Pinpoint the cell where the given text exists, returning its (x, y) midpoint coordinate. 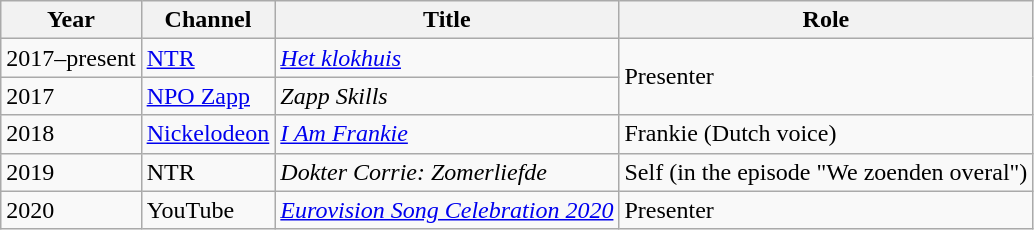
2020 (71, 210)
Role (826, 20)
Self (in the episode "We zoenden overal") (826, 172)
YouTube (208, 210)
Nickelodeon (208, 134)
2017–present (71, 58)
Het klokhuis (447, 58)
NPO Zapp (208, 96)
Zapp Skills (447, 96)
Title (447, 20)
2018 (71, 134)
Channel (208, 20)
I Am Frankie (447, 134)
Year (71, 20)
Eurovision Song Celebration 2020 (447, 210)
Frankie (Dutch voice) (826, 134)
2019 (71, 172)
Dokter Corrie: Zomerliefde (447, 172)
2017 (71, 96)
